Detect which cell encompasses the target text, then output its [X, Y] center coordinate. 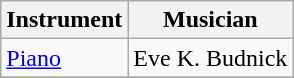
Piano [64, 58]
Musician [210, 20]
Eve K. Budnick [210, 58]
Instrument [64, 20]
